Provide the [X, Y] coordinate of the cell's center where the given text is located.  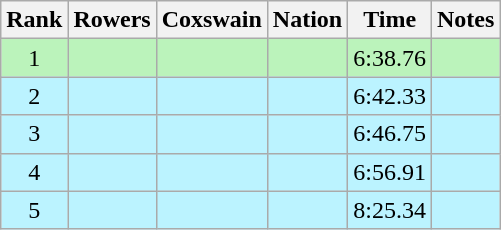
Time [390, 20]
8:25.34 [390, 210]
3 [34, 134]
Rank [34, 20]
6:38.76 [390, 58]
6:56.91 [390, 172]
Coxswain [212, 20]
2 [34, 96]
4 [34, 172]
6:46.75 [390, 134]
Rowers [112, 20]
Nation [307, 20]
1 [34, 58]
Notes [465, 20]
5 [34, 210]
6:42.33 [390, 96]
